Find where the given text appears and provide that cell's center as (x, y) coordinate. 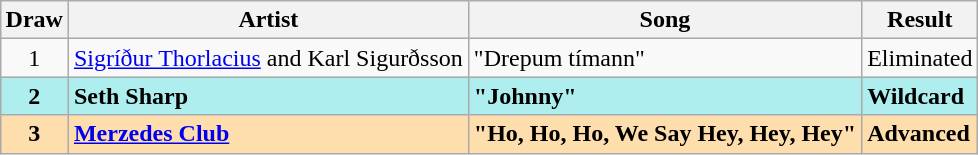
Seth Sharp (268, 96)
Sigríður Thorlacius and Karl Sigurðsson (268, 58)
"Drepum tímann" (664, 58)
"Johnny" (664, 96)
"Ho, Ho, Ho, We Say Hey, Hey, Hey" (664, 134)
2 (34, 96)
Wildcard (920, 96)
Result (920, 20)
Artist (268, 20)
3 (34, 134)
Draw (34, 20)
1 (34, 58)
Merzedes Club (268, 134)
Song (664, 20)
Eliminated (920, 58)
Advanced (920, 134)
